Determine the [X, Y] coordinate at the center of the cell enclosing the given text.  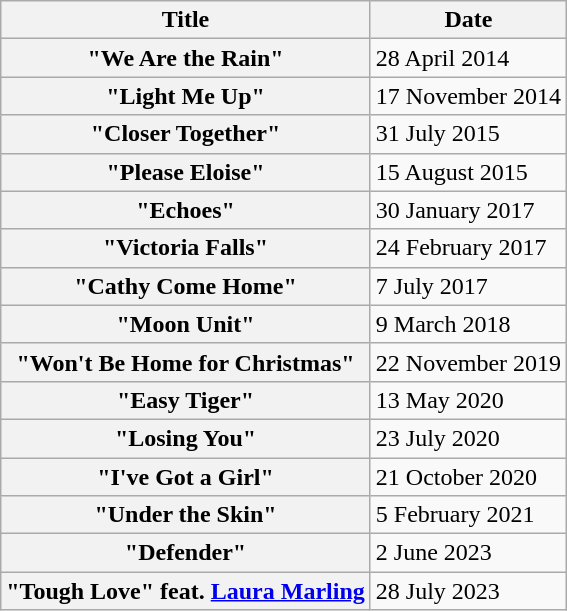
"Please Eloise" [186, 172]
28 July 2023 [468, 591]
5 February 2021 [468, 515]
22 November 2019 [468, 362]
"Under the Skin" [186, 515]
"Moon Unit" [186, 324]
"Losing You" [186, 438]
Date [468, 20]
21 October 2020 [468, 477]
2 June 2023 [468, 553]
17 November 2014 [468, 96]
13 May 2020 [468, 400]
"I've Got a Girl" [186, 477]
7 July 2017 [468, 286]
Title [186, 20]
24 February 2017 [468, 248]
30 January 2017 [468, 210]
"Cathy Come Home" [186, 286]
"Defender" [186, 553]
"We Are the Rain" [186, 58]
"Tough Love" feat. Laura Marling [186, 591]
31 July 2015 [468, 134]
23 July 2020 [468, 438]
"Victoria Falls" [186, 248]
"Easy Tiger" [186, 400]
15 August 2015 [468, 172]
"Closer Together" [186, 134]
28 April 2014 [468, 58]
9 March 2018 [468, 324]
"Won't Be Home for Christmas" [186, 362]
"Light Me Up" [186, 96]
"Echoes" [186, 210]
